Detect which cell encompasses the target text, then output its [x, y] center coordinate. 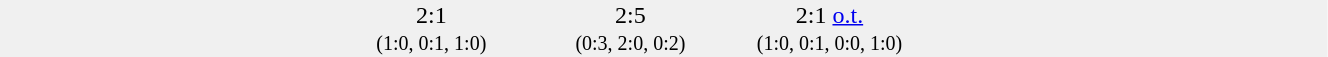
2:1(1:0, 0:1, 1:0) [432, 28]
2:1 o.t.(1:0, 0:1, 0:0, 1:0) [830, 28]
2:5(0:3, 2:0, 0:2) [630, 28]
